Locate the cell with the specified text and output its [X, Y] center coordinate. 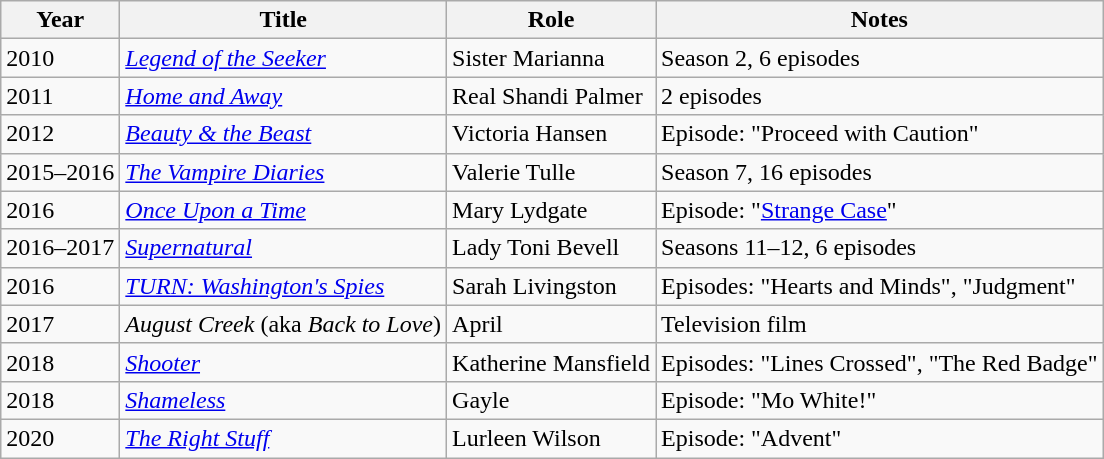
Notes [880, 20]
Victoria Hansen [552, 134]
Episode: "Proceed with Caution" [880, 134]
Seasons 11–12, 6 episodes [880, 248]
Lurleen Wilson [552, 438]
2012 [60, 134]
2020 [60, 438]
Gayle [552, 400]
Television film [880, 324]
Shameless [284, 400]
Episodes: "Lines Crossed", "The Red Badge" [880, 362]
Episode: "Strange Case" [880, 210]
Lady Toni Bevell [552, 248]
2017 [60, 324]
Role [552, 20]
Beauty & the Beast [284, 134]
Year [60, 20]
2015–2016 [60, 172]
Katherine Mansfield [552, 362]
Supernatural [284, 248]
April [552, 324]
August Creek (aka Back to Love) [284, 324]
2011 [60, 96]
Shooter [284, 362]
The Vampire Diaries [284, 172]
2 episodes [880, 96]
The Right Stuff [284, 438]
TURN: Washington's Spies [284, 286]
Sarah Livingston [552, 286]
Sister Marianna [552, 58]
Legend of the Seeker [284, 58]
Mary Lydgate [552, 210]
Episodes: "Hearts and Minds", "Judgment" [880, 286]
Episode: "Advent" [880, 438]
2010 [60, 58]
Home and Away [284, 96]
Title [284, 20]
2016–2017 [60, 248]
Once Upon a Time [284, 210]
Valerie Tulle [552, 172]
Real Shandi Palmer [552, 96]
Episode: "Mo White!" [880, 400]
Season 2, 6 episodes [880, 58]
Season 7, 16 episodes [880, 172]
